For the text-containing cell, return its midpoint in (X, Y) coordinate format. 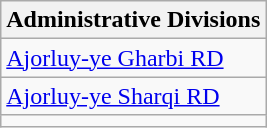
Ajorluy-ye Gharbi RD (134, 58)
Administrative Divisions (134, 20)
Ajorluy-ye Sharqi RD (134, 96)
